Scan for the cell matching the given text and deliver its [X, Y] coordinate at center. 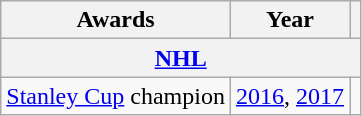
2016, 2017 [290, 96]
Stanley Cup champion [116, 96]
Awards [116, 20]
NHL [181, 58]
Year [290, 20]
